Determine the (X, Y) coordinate at the center of the cell enclosing the given text.  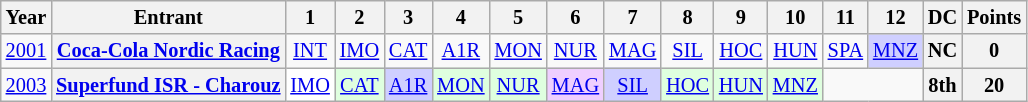
Entrant (168, 17)
8th (942, 85)
DC (942, 17)
0 (994, 51)
20 (994, 85)
Points (994, 17)
5 (518, 17)
9 (741, 17)
INT (310, 51)
8 (688, 17)
Year (26, 17)
2003 (26, 85)
10 (796, 17)
Coca-Cola Nordic Racing (168, 51)
NC (942, 51)
4 (460, 17)
12 (896, 17)
1 (310, 17)
SPA (846, 51)
6 (576, 17)
7 (632, 17)
11 (846, 17)
2001 (26, 51)
2 (360, 17)
3 (408, 17)
Superfund ISR - Charouz (168, 85)
